Return the (X, Y) coordinate for the center point of the cell that contains the specified text.  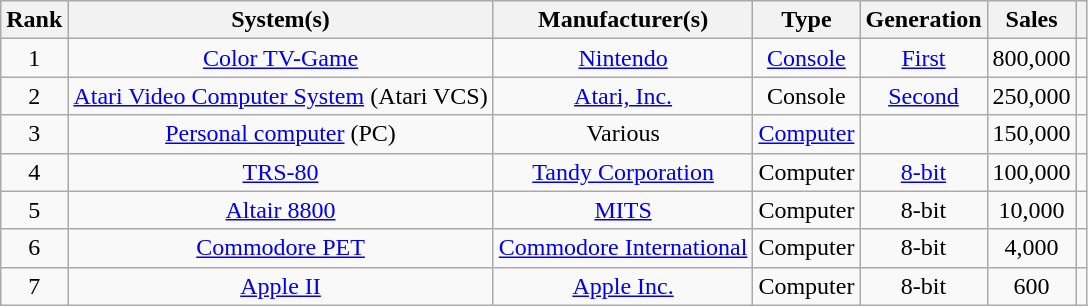
Type (806, 20)
Second (924, 96)
Atari, Inc. (623, 96)
Altair 8800 (280, 210)
10,000 (1032, 210)
Sales (1032, 20)
600 (1032, 286)
First (924, 58)
250,000 (1032, 96)
100,000 (1032, 172)
1 (34, 58)
3 (34, 134)
TRS-80 (280, 172)
4,000 (1032, 248)
2 (34, 96)
Personal computer (PC) (280, 134)
Color TV-Game (280, 58)
Commodore PET (280, 248)
Atari Video Computer System (Atari VCS) (280, 96)
5 (34, 210)
Apple Inc. (623, 286)
Various (623, 134)
Manufacturer(s) (623, 20)
Commodore International (623, 248)
MITS (623, 210)
6 (34, 248)
150,000 (1032, 134)
Apple II (280, 286)
7 (34, 286)
4 (34, 172)
800,000 (1032, 58)
Tandy Corporation (623, 172)
Generation (924, 20)
System(s) (280, 20)
Nintendo (623, 58)
Rank (34, 20)
